Extract the (x, y) coordinate from the center of the cell holding the provided text.  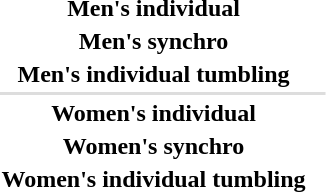
Men's individual tumbling (154, 74)
Women's individual (154, 113)
Men's synchro (154, 41)
Women's synchro (154, 146)
